Output the [x, y] coordinate of the center of the cell containing the given text.  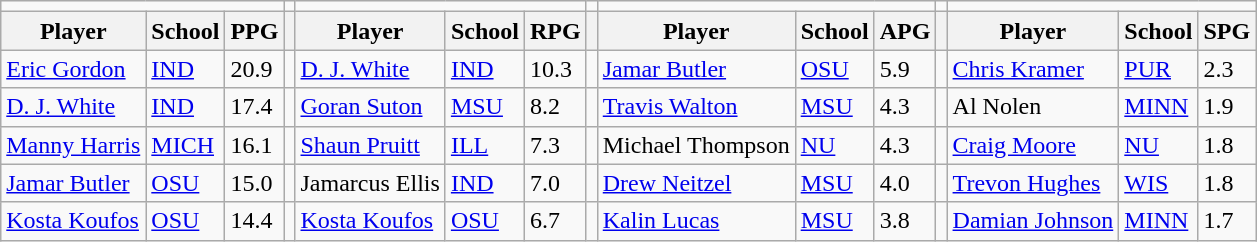
8.2 [555, 107]
Shaun Pruitt [370, 145]
15.0 [254, 183]
7.3 [555, 145]
Jamarcus Ellis [370, 183]
Craig Moore [1033, 145]
ILL [484, 145]
2.3 [1227, 69]
WIS [1158, 183]
Drew Neitzel [696, 183]
RPG [555, 31]
MICH [186, 145]
PPG [254, 31]
SPG [1227, 31]
APG [905, 31]
7.0 [555, 183]
1.9 [1227, 107]
Eric Gordon [74, 69]
4.0 [905, 183]
Damian Johnson [1033, 221]
Travis Walton [696, 107]
Al Nolen [1033, 107]
20.9 [254, 69]
6.7 [555, 221]
10.3 [555, 69]
17.4 [254, 107]
Kalin Lucas [696, 221]
Manny Harris [74, 145]
Michael Thompson [696, 145]
16.1 [254, 145]
5.9 [905, 69]
14.4 [254, 221]
PUR [1158, 69]
1.7 [1227, 221]
Goran Suton [370, 107]
Chris Kramer [1033, 69]
3.8 [905, 221]
Trevon Hughes [1033, 183]
